Locate the cell with the specified text and output its [X, Y] center coordinate. 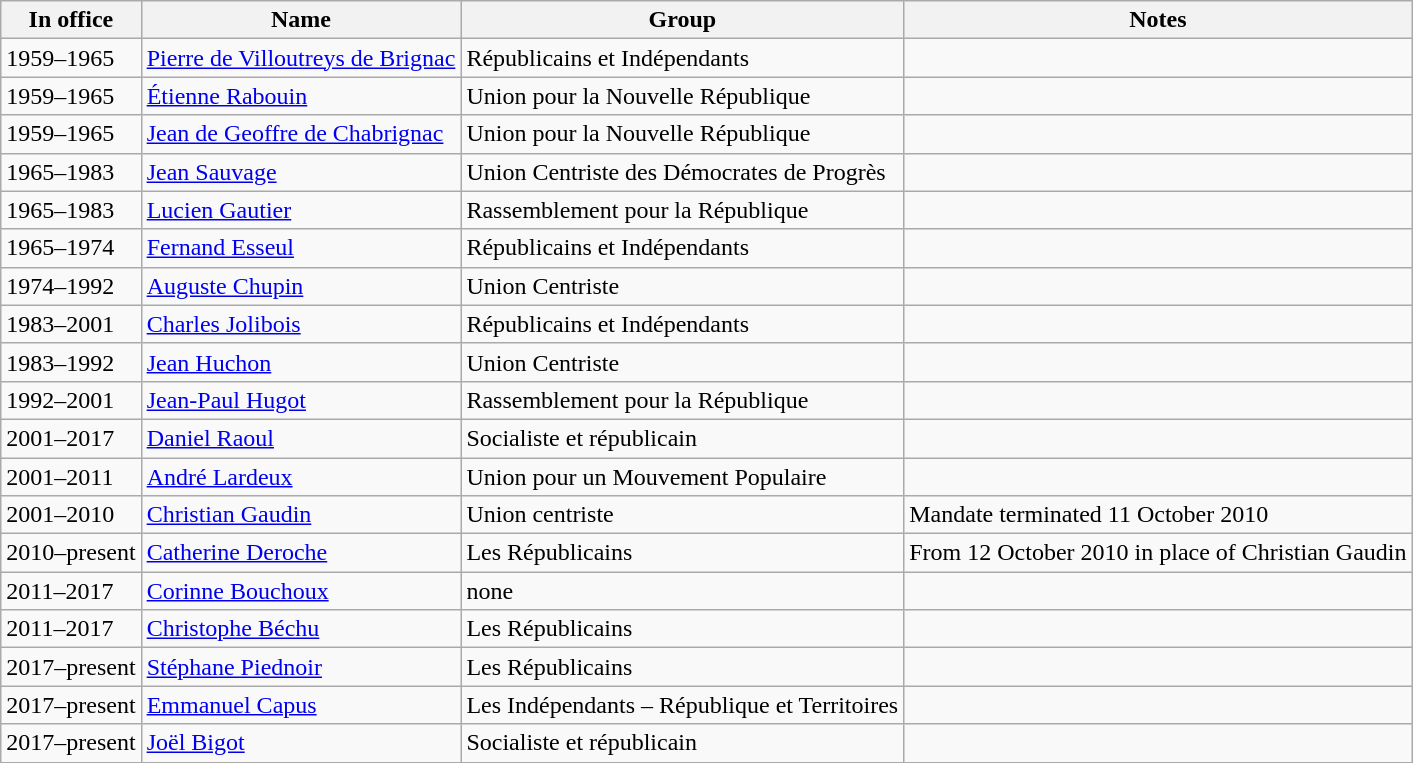
In office [71, 20]
Corinne Bouchoux [301, 591]
Fernand Esseul [301, 248]
Christophe Béchu [301, 629]
Notes [1158, 20]
Christian Gaudin [301, 515]
Union centriste [682, 515]
Emmanuel Capus [301, 705]
2001–2017 [71, 438]
André Lardeux [301, 477]
Union pour un Mouvement Populaire [682, 477]
1965–1974 [71, 248]
1983–1992 [71, 362]
1983–2001 [71, 324]
Les Indépendants – République et Territoires [682, 705]
Name [301, 20]
Jean Huchon [301, 362]
Stéphane Piednoir [301, 667]
Charles Jolibois [301, 324]
Union Centriste des Démocrates de Progrès [682, 172]
Catherine Deroche [301, 553]
Jean-Paul Hugot [301, 400]
Jean Sauvage [301, 172]
From 12 October 2010 in place of Christian Gaudin [1158, 553]
Mandate terminated 11 October 2010 [1158, 515]
Étienne Rabouin [301, 96]
Auguste Chupin [301, 286]
2001–2010 [71, 515]
Jean de Geoffre de Chabrignac [301, 134]
1974–1992 [71, 286]
1992–2001 [71, 400]
Joël Bigot [301, 743]
Daniel Raoul [301, 438]
Pierre de Villoutreys de Brignac [301, 58]
Lucien Gautier [301, 210]
none [682, 591]
Group [682, 20]
2001–2011 [71, 477]
2010–present [71, 553]
